Output the (x, y) coordinate of the center of the cell containing the given text.  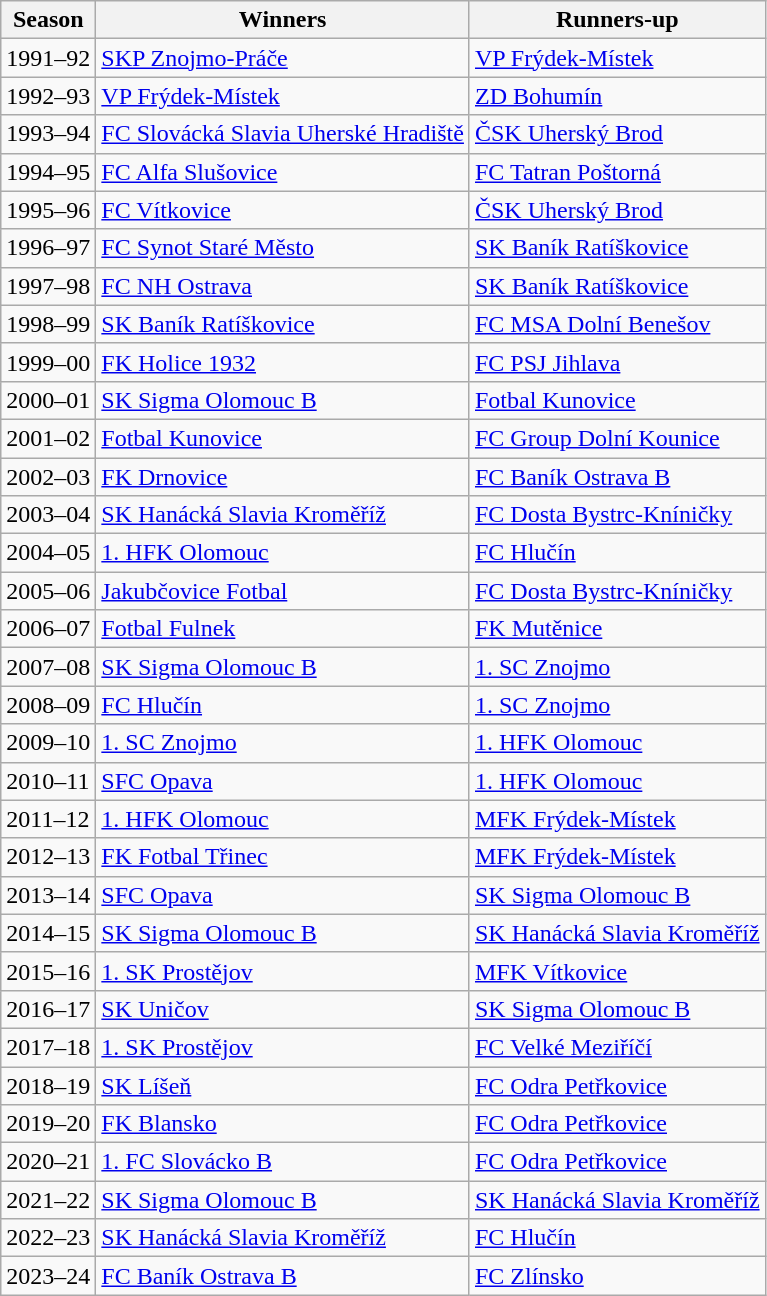
1993–94 (48, 134)
2006–07 (48, 629)
FC Vítkovice (283, 210)
FC Group Dolní Kounice (617, 438)
FC MSA Dolní Benešov (617, 324)
FC Tatran Poštorná (617, 172)
1991–92 (48, 58)
SK Líšeň (283, 1085)
MFK Vítkovice (617, 971)
Runners-up (617, 20)
2023–24 (48, 1276)
FK Mutěnice (617, 629)
2020–21 (48, 1162)
FC NH Ostrava (283, 286)
Season (48, 20)
1999–00 (48, 362)
Jakubčovice Fotbal (283, 591)
FK Drnovice (283, 477)
2008–09 (48, 705)
2005–06 (48, 591)
2012–13 (48, 857)
Winners (283, 20)
1995–96 (48, 210)
2017–18 (48, 1047)
2013–14 (48, 895)
FK Blansko (283, 1124)
2021–22 (48, 1200)
1992–93 (48, 96)
2000–01 (48, 400)
2011–12 (48, 819)
2014–15 (48, 933)
2015–16 (48, 971)
2018–19 (48, 1085)
2007–08 (48, 667)
2004–05 (48, 553)
2003–04 (48, 515)
2010–11 (48, 781)
2019–20 (48, 1124)
FK Holice 1932 (283, 362)
1. FC Slovácko B (283, 1162)
2002–03 (48, 477)
SKP Znojmo-Práče (283, 58)
2022–23 (48, 1238)
2009–10 (48, 743)
ZD Bohumín (617, 96)
FC Synot Staré Město (283, 248)
Fotbal Fulnek (283, 629)
1998–99 (48, 324)
SK Uničov (283, 1009)
FK Fotbal Třinec (283, 857)
1997–98 (48, 286)
FC Slovácká Slavia Uherské Hradiště (283, 134)
2001–02 (48, 438)
FC Velké Meziříčí (617, 1047)
FC Zlínsko (617, 1276)
FC Alfa Slušovice (283, 172)
2016–17 (48, 1009)
1994–95 (48, 172)
1996–97 (48, 248)
FC PSJ Jihlava (617, 362)
